Return (X, Y) of the center of cell containing provided text 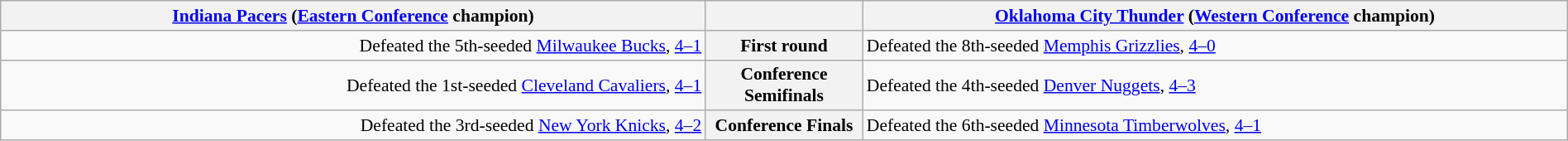
Conference Finals (784, 126)
Defeated the 5th-seeded Milwaukee Bucks, 4–1 (354, 46)
Oklahoma City Thunder (Western Conference champion) (1216, 16)
Defeated the 4th-seeded Denver Nuggets, 4–3 (1216, 85)
Defeated the 6th-seeded Minnesota Timberwolves, 4–1 (1216, 126)
Defeated the 1st-seeded Cleveland Cavaliers, 4–1 (354, 85)
Indiana Pacers (Eastern Conference champion) (354, 16)
Conference Semifinals (784, 85)
Defeated the 3rd-seeded New York Knicks, 4–2 (354, 126)
First round (784, 46)
Defeated the 8th-seeded Memphis Grizzlies, 4–0 (1216, 46)
